Identify which cell holds the provided text, then report its [x, y] central coordinate. 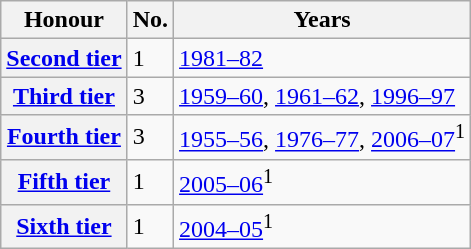
No. [150, 20]
1959–60, 1961–62, 1996–97 [322, 96]
Fifth tier [64, 182]
Sixth tier [64, 226]
1955–56, 1976–77, 2006–071 [322, 138]
Second tier [64, 58]
Years [322, 20]
2005–061 [322, 182]
Third tier [64, 96]
Fourth tier [64, 138]
2004–051 [322, 226]
Honour [64, 20]
1981–82 [322, 58]
